Pinpoint the cell where the given text exists, returning its [x, y] midpoint coordinate. 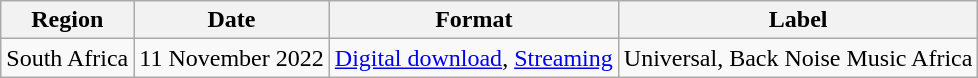
South Africa [68, 58]
Universal, Back Noise Music Africa [798, 58]
Digital download, Streaming [474, 58]
Format [474, 20]
Label [798, 20]
Date [232, 20]
11 November 2022 [232, 58]
Region [68, 20]
